From the cell containing the given text, extract its center point as [X, Y] coordinate. 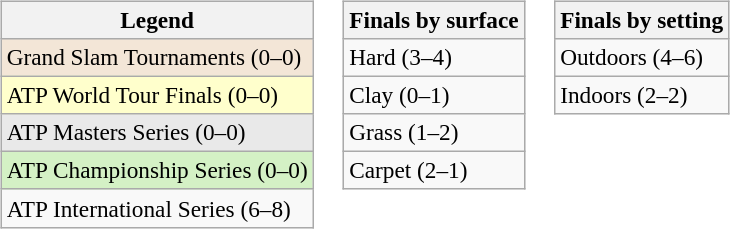
Grand Slam Tournaments (0–0) [157, 57]
Legend [157, 20]
ATP Masters Series (0–0) [157, 133]
Hard (3–4) [434, 57]
Finals by surface [434, 20]
Outdoors (4–6) [642, 57]
Carpet (2–1) [434, 171]
ATP Championship Series (0–0) [157, 171]
Clay (0–1) [434, 95]
Finals by setting [642, 20]
ATP World Tour Finals (0–0) [157, 95]
ATP International Series (6–8) [157, 208]
Grass (1–2) [434, 133]
Indoors (2–2) [642, 95]
